Output the (x, y) coordinate of the center of the cell containing the given text.  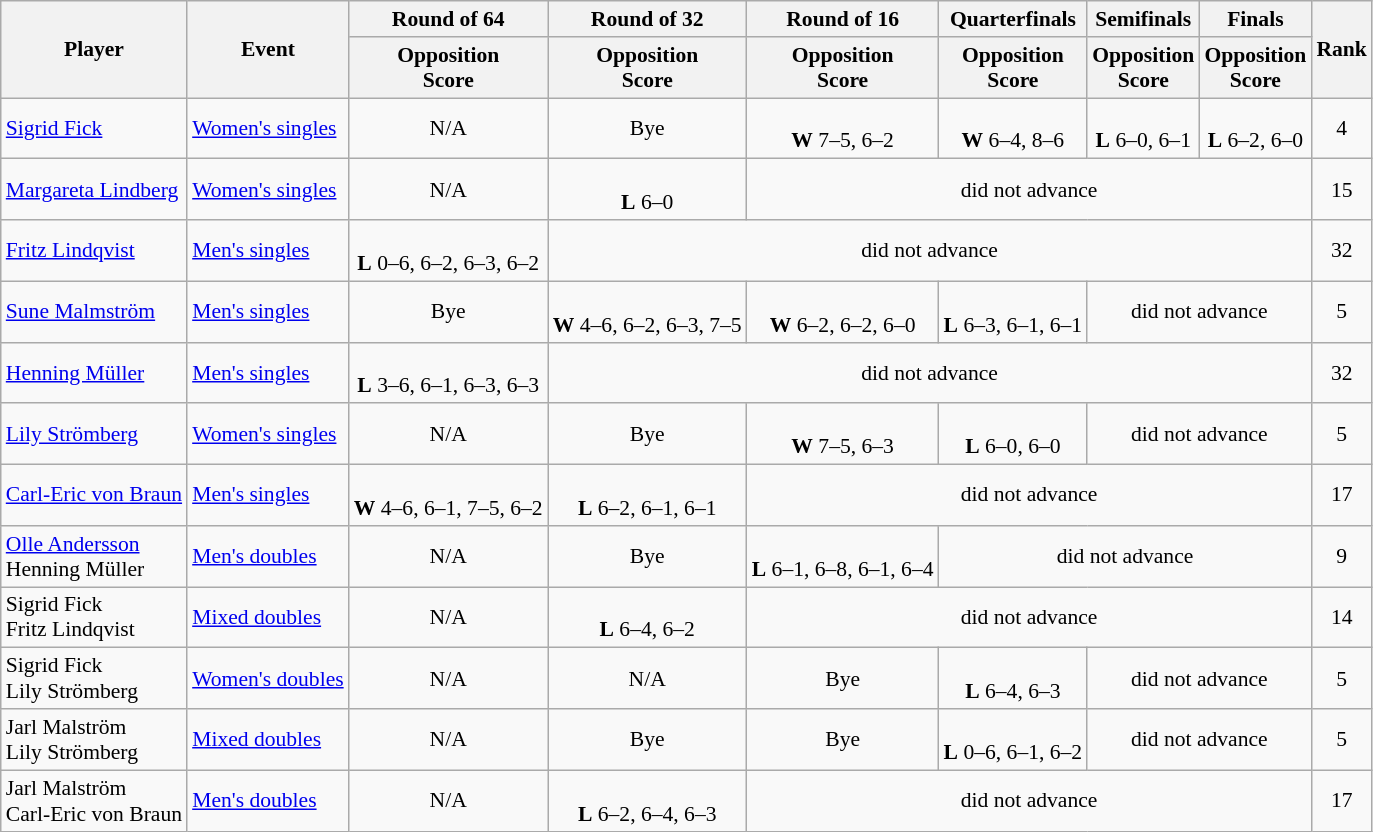
Finals (1255, 19)
L 6–2, 6–4, 6–3 (648, 800)
W 6–4, 8–6 (1014, 128)
W 6–2, 6–2, 6–0 (843, 312)
Sune Malmström (94, 312)
9 (1342, 556)
L 6–4, 6–3 (1014, 678)
Round of 16 (843, 19)
W 4–6, 6–1, 7–5, 6–2 (448, 496)
L 0–6, 6–2, 6–3, 6–2 (448, 250)
Event (268, 50)
Carl-Eric von Braun (94, 496)
Margareta Lindberg (94, 190)
Fritz Lindqvist (94, 250)
Sigrid Fick (94, 128)
Semifinals (1143, 19)
L 6–4, 6–2 (648, 618)
L 6–2, 6–0 (1255, 128)
L 6–3, 6–1, 6–1 (1014, 312)
Quarterfinals (1014, 19)
L 6–2, 6–1, 6–1 (648, 496)
L 3–6, 6–1, 6–3, 6–3 (448, 372)
Henning Müller (94, 372)
W 7–5, 6–3 (843, 434)
Olle Andersson Henning Müller (94, 556)
L 6–0 (648, 190)
14 (1342, 618)
Lily Strömberg (94, 434)
4 (1342, 128)
Round of 32 (648, 19)
L 6–0, 6–1 (1143, 128)
L 0–6, 6–1, 6–2 (1014, 740)
L 6–1, 6–8, 6–1, 6–4 (843, 556)
W 4–6, 6–2, 6–3, 7–5 (648, 312)
Round of 64 (448, 19)
Jarl Malström Lily Strömberg (94, 740)
15 (1342, 190)
Rank (1342, 50)
W 7–5, 6–2 (843, 128)
Player (94, 50)
Sigrid Fick Lily Strömberg (94, 678)
Jarl Malström Carl-Eric von Braun (94, 800)
Women's doubles (268, 678)
Sigrid Fick Fritz Lindqvist (94, 618)
L 6–0, 6–0 (1014, 434)
